For the text-containing cell, return its midpoint in (X, Y) coordinate format. 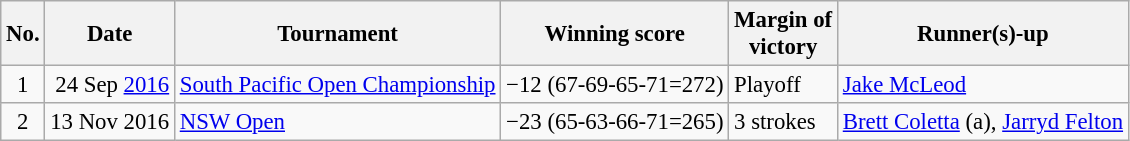
South Pacific Open Championship (337, 85)
Jake McLeod (982, 85)
24 Sep 2016 (110, 85)
Playoff (784, 85)
13 Nov 2016 (110, 122)
−12 (67-69-65-71=272) (615, 85)
2 (23, 122)
NSW Open (337, 122)
Brett Coletta (a), Jarryd Felton (982, 122)
Margin ofvictory (784, 34)
−23 (65-63-66-71=265) (615, 122)
No. (23, 34)
Date (110, 34)
Winning score (615, 34)
1 (23, 85)
3 strokes (784, 122)
Runner(s)-up (982, 34)
Tournament (337, 34)
